Find where the given text appears and provide that cell's center as (X, Y) coordinate. 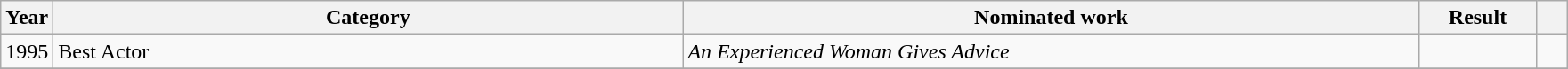
Nominated work (1051, 18)
Year (27, 18)
Best Actor (369, 51)
Result (1478, 18)
An Experienced Woman Gives Advice (1051, 51)
1995 (27, 51)
Category (369, 18)
